Determine the (x, y) coordinate at the center of the cell enclosing the given text.  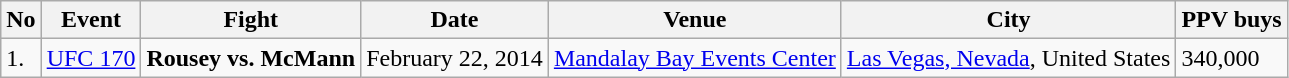
UFC 170 (91, 58)
Fight (251, 20)
Event (91, 20)
Mandalay Bay Events Center (694, 58)
Rousey vs. McMann (251, 58)
February 22, 2014 (455, 58)
340,000 (1232, 58)
Date (455, 20)
Las Vegas, Nevada, United States (1008, 58)
No (21, 20)
City (1008, 20)
PPV buys (1232, 20)
Venue (694, 20)
1. (21, 58)
